Scan for the cell matching the given text and deliver its (X, Y) coordinate at center. 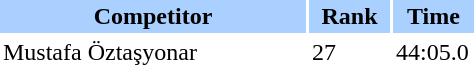
Competitor (153, 16)
Rank (350, 16)
Time (434, 16)
